Identify which cell holds the provided text, then report its [X, Y] central coordinate. 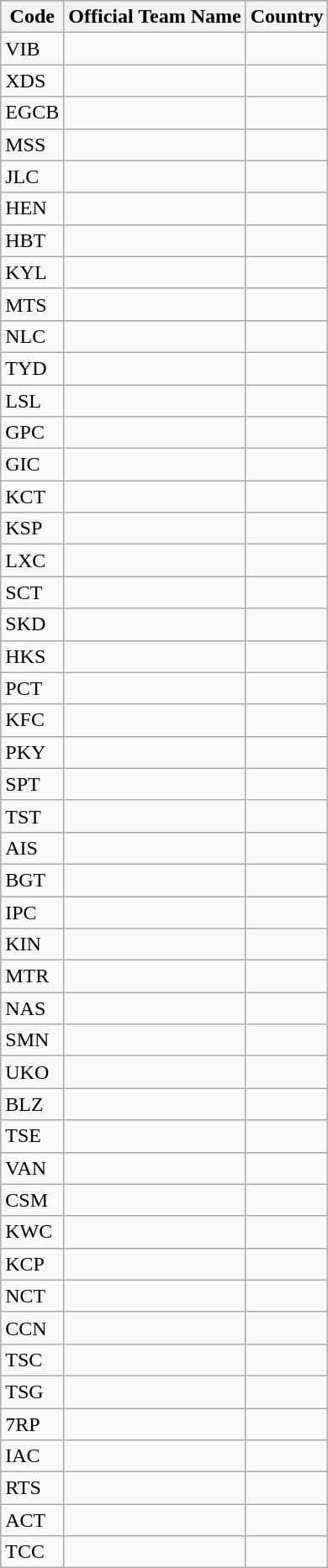
VIB [32, 49]
HKS [32, 656]
KFC [32, 720]
XDS [32, 81]
LXC [32, 560]
SCT [32, 592]
SKD [32, 624]
HEN [32, 208]
KSP [32, 529]
KIN [32, 944]
VAN [32, 1168]
NLC [32, 336]
AIS [32, 848]
Code [32, 17]
Official Team Name [155, 17]
KCP [32, 1264]
EGCB [32, 113]
CSM [32, 1200]
GIC [32, 465]
TCC [32, 1552]
IPC [32, 912]
KYL [32, 272]
CCN [32, 1328]
LSL [32, 401]
GPC [32, 433]
Country [287, 17]
ACT [32, 1520]
TSE [32, 1136]
JLC [32, 176]
RTS [32, 1488]
TST [32, 816]
NAS [32, 1008]
KCT [32, 497]
PKY [32, 752]
MTR [32, 976]
SMN [32, 1040]
SPT [32, 784]
MTS [32, 304]
IAC [32, 1456]
BLZ [32, 1104]
7RP [32, 1424]
NCT [32, 1296]
TSC [32, 1360]
TSG [32, 1392]
KWC [32, 1232]
TYD [32, 368]
MSS [32, 145]
HBT [32, 240]
UKO [32, 1072]
PCT [32, 688]
BGT [32, 880]
